Identify which cell holds the provided text, then report its (X, Y) central coordinate. 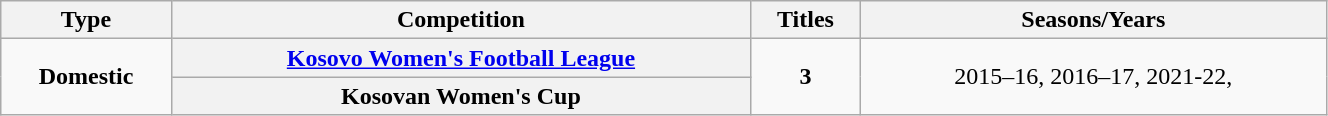
Domestic (86, 77)
Type (86, 20)
Kosovan Women's Cup (460, 96)
Kosovo Women's Football League (460, 58)
Competition (460, 20)
3 (806, 77)
2015–16, 2016–17, 2021-22, (1093, 77)
Titles (806, 20)
Seasons/Years (1093, 20)
